Locate the cell with the specified text and output its [x, y] center coordinate. 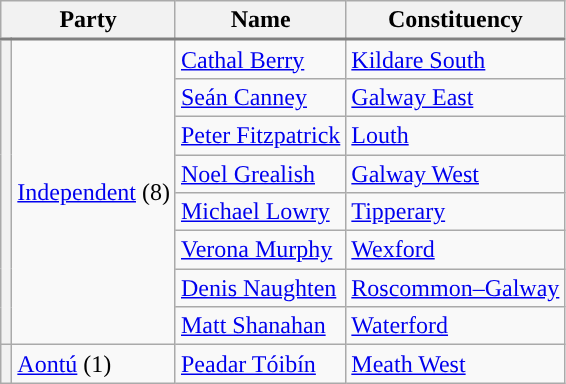
Cathal Berry [260, 60]
Matt Shanahan [260, 326]
Denis Naughten [260, 288]
Wexford [456, 250]
Name [260, 20]
Constituency [456, 20]
Tipperary [456, 212]
Verona Murphy [260, 250]
Kildare South [456, 60]
Waterford [456, 326]
Meath West [456, 364]
Michael Lowry [260, 212]
Noel Grealish [260, 173]
Peadar Tóibín [260, 364]
Galway West [456, 173]
Independent (8) [94, 192]
Galway East [456, 97]
Seán Canney [260, 97]
Party [88, 20]
Roscommon–Galway [456, 288]
Louth [456, 135]
Aontú (1) [94, 364]
Peter Fitzpatrick [260, 135]
